Search for the cell housing the specified text and yield its (X, Y) center coordinate. 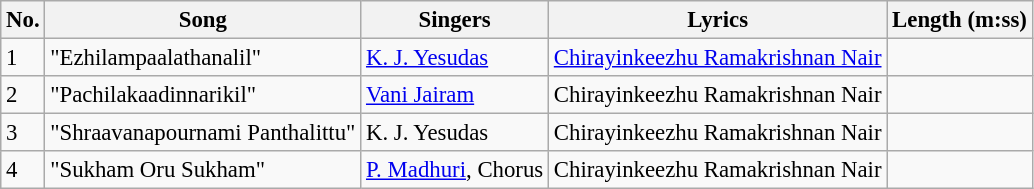
Length (m:ss) (960, 20)
4 (23, 170)
No. (23, 20)
Lyrics (718, 20)
"Sukham Oru Sukham" (203, 170)
2 (23, 95)
"Shraavanapournami Panthalittu" (203, 133)
Song (203, 20)
3 (23, 133)
"Pachilakaadinnarikil" (203, 95)
P. Madhuri, Chorus (455, 170)
1 (23, 58)
"Ezhilampaalathanalil" (203, 58)
Vani Jairam (455, 95)
Singers (455, 20)
